Capture the cell that displays the provided text and extract its (x, y) central coordinate. 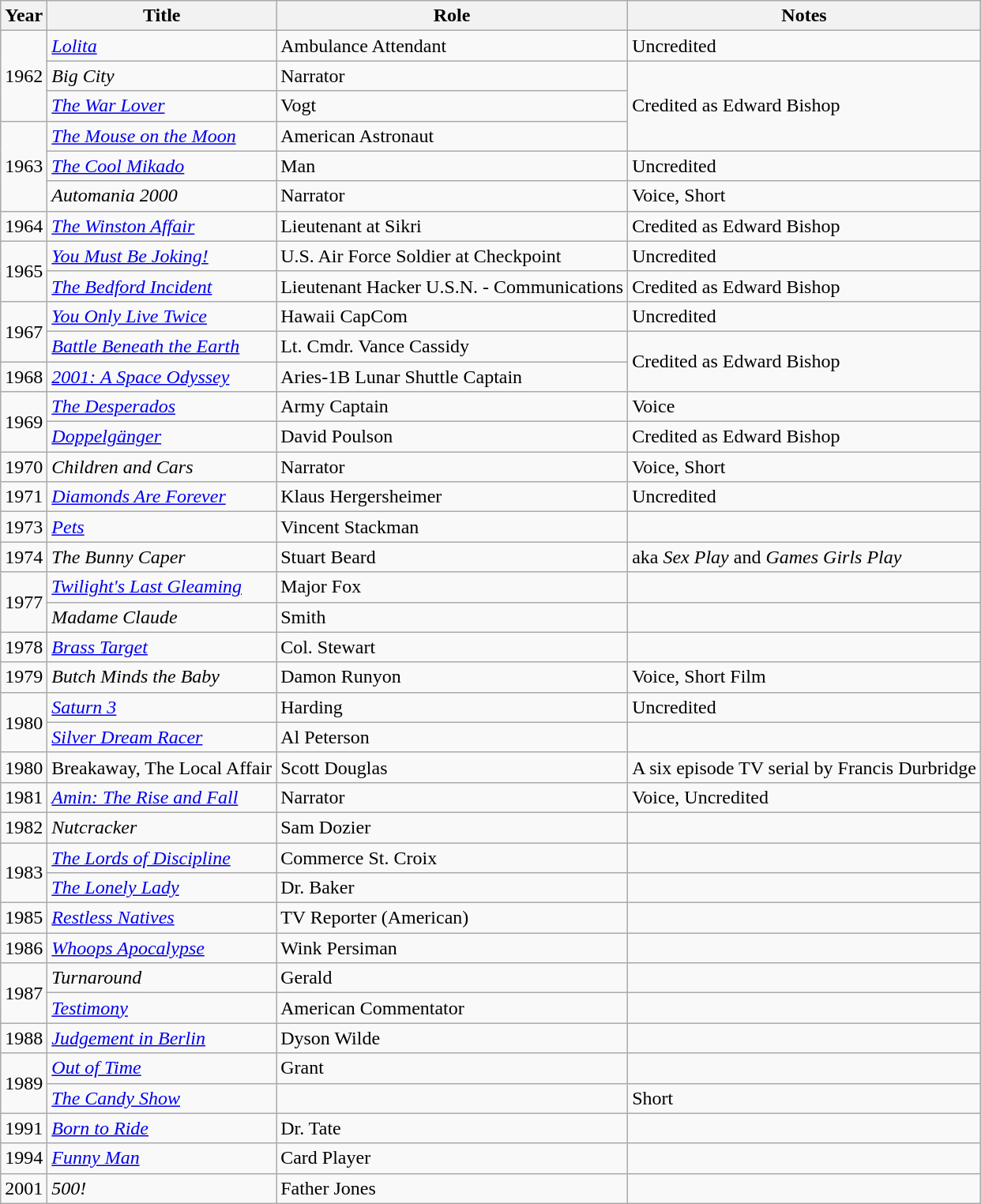
1987 (24, 993)
Whoops Apocalypse (162, 948)
Sam Dozier (452, 827)
2001 (24, 1188)
Testimony (162, 1008)
Aries-1B Lunar Shuttle Captain (452, 377)
The Lords of Discipline (162, 857)
1986 (24, 948)
Automania 2000 (162, 196)
1977 (24, 602)
American Commentator (452, 1008)
Madame Claude (162, 617)
You Only Live Twice (162, 316)
Stuart Beard (452, 557)
1968 (24, 377)
Children and Cars (162, 467)
Breakaway, The Local Affair (162, 767)
1974 (24, 557)
1994 (24, 1158)
Harding (452, 707)
Short (804, 1098)
The Bunny Caper (162, 557)
Wink Persiman (452, 948)
Twilight's Last Gleaming (162, 587)
1985 (24, 918)
Born to Ride (162, 1128)
2001: A Space Odyssey (162, 377)
Man (452, 166)
The Desperados (162, 407)
1964 (24, 226)
1988 (24, 1038)
American Astronaut (452, 136)
Pets (162, 527)
1991 (24, 1128)
A six episode TV serial by Francis Durbridge (804, 767)
Silver Dream Racer (162, 737)
Voice, Uncredited (804, 797)
Card Player (452, 1158)
1971 (24, 497)
Nutcracker (162, 827)
Amin: The Rise and Fall (162, 797)
Saturn 3 (162, 707)
Year (24, 16)
1989 (24, 1083)
Army Captain (452, 407)
Damon Runyon (452, 677)
You Must Be Joking! (162, 256)
Dr. Baker (452, 888)
The Bedford Incident (162, 286)
Commerce St. Croix (452, 857)
Dr. Tate (452, 1128)
1962 (24, 76)
1983 (24, 872)
The Cool Mikado (162, 166)
The Lonely Lady (162, 888)
1978 (24, 647)
Al Peterson (452, 737)
Big City (162, 76)
Diamonds Are Forever (162, 497)
1963 (24, 166)
Scott Douglas (452, 767)
Lt. Cmdr. Vance Cassidy (452, 346)
1965 (24, 271)
Lieutenant Hacker U.S.N. - Communications (452, 286)
Title (162, 16)
Role (452, 16)
Vincent Stackman (452, 527)
Vogt (452, 106)
1970 (24, 467)
Hawaii CapCom (452, 316)
Judgement in Berlin (162, 1038)
Notes (804, 16)
Voice, Short Film (804, 677)
Battle Beneath the Earth (162, 346)
The Mouse on the Moon (162, 136)
Col. Stewart (452, 647)
aka Sex Play and Games Girls Play (804, 557)
The Winston Affair (162, 226)
Turnaround (162, 978)
500! (162, 1188)
Restless Natives (162, 918)
Out of Time (162, 1068)
Butch Minds the Baby (162, 677)
Father Jones (452, 1188)
1973 (24, 527)
1967 (24, 331)
Ambulance Attendant (452, 46)
Lolita (162, 46)
Gerald (452, 978)
Smith (452, 617)
The War Lover (162, 106)
Major Fox (452, 587)
1981 (24, 797)
U.S. Air Force Soldier at Checkpoint (452, 256)
1982 (24, 827)
Lieutenant at Sikri (452, 226)
Brass Target (162, 647)
The Candy Show (162, 1098)
Dyson Wilde (452, 1038)
Funny Man (162, 1158)
TV Reporter (American) (452, 918)
1979 (24, 677)
David Poulson (452, 437)
Klaus Hergersheimer (452, 497)
1969 (24, 422)
Voice (804, 407)
Grant (452, 1068)
Doppelgänger (162, 437)
